Pinpoint the cell where the given text exists, returning its (X, Y) midpoint coordinate. 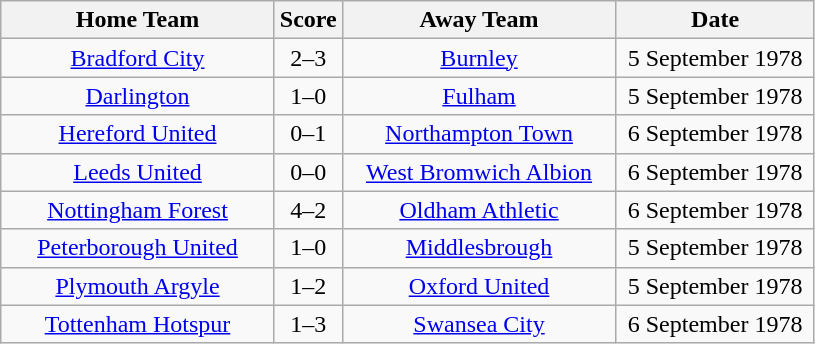
Darlington (138, 96)
Bradford City (138, 58)
Northampton Town (479, 134)
Middlesbrough (479, 248)
Tottenham Hotspur (138, 324)
Peterborough United (138, 248)
West Bromwich Albion (479, 172)
Oldham Athletic (479, 210)
Away Team (479, 20)
Plymouth Argyle (138, 286)
0–0 (308, 172)
0–1 (308, 134)
1–3 (308, 324)
Fulham (479, 96)
2–3 (308, 58)
Nottingham Forest (138, 210)
Home Team (138, 20)
Burnley (479, 58)
Swansea City (479, 324)
Oxford United (479, 286)
Score (308, 20)
Date (716, 20)
Hereford United (138, 134)
Leeds United (138, 172)
1–2 (308, 286)
4–2 (308, 210)
